Output the (X, Y) coordinate of the center of the cell containing the given text.  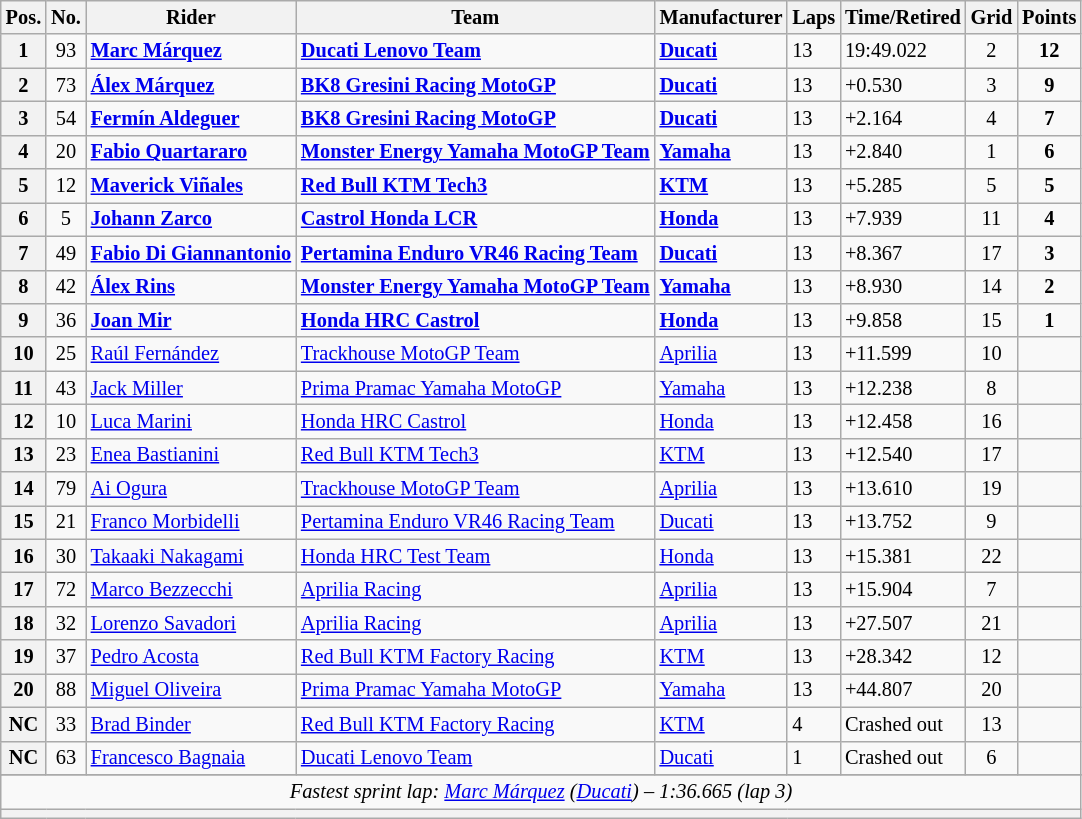
Honda HRC Test Team (476, 556)
+2.164 (903, 118)
+28.342 (903, 657)
88 (66, 690)
+9.858 (903, 320)
Fabio Quartararo (191, 152)
Marc Márquez (191, 51)
37 (66, 657)
19:49.022 (903, 51)
Johann Zarco (191, 219)
Fabio Di Giannantonio (191, 253)
72 (66, 589)
Brad Binder (191, 724)
42 (66, 287)
Points (1049, 17)
36 (66, 320)
Luca Marini (191, 421)
Jack Miller (191, 388)
43 (66, 388)
Takaaki Nakagami (191, 556)
32 (66, 623)
73 (66, 85)
+12.540 (903, 455)
Francesco Bagnaia (191, 758)
Grid (992, 17)
18 (24, 623)
93 (66, 51)
Castrol Honda LCR (476, 219)
Marco Bezzecchi (191, 589)
Enea Bastianini (191, 455)
79 (66, 489)
Joan Mir (191, 320)
+0.530 (903, 85)
Laps (814, 17)
30 (66, 556)
+44.807 (903, 690)
+15.381 (903, 556)
Rider (191, 17)
No. (66, 17)
+15.904 (903, 589)
Maverick Viñales (191, 186)
+8.367 (903, 253)
Fermín Aldeguer (191, 118)
23 (66, 455)
Lorenzo Savadori (191, 623)
Pos. (24, 17)
Pedro Acosta (191, 657)
+8.930 (903, 287)
+11.599 (903, 354)
+12.238 (903, 388)
+13.610 (903, 489)
Team (476, 17)
+27.507 (903, 623)
54 (66, 118)
Manufacturer (722, 17)
Miguel Oliveira (191, 690)
Álex Márquez (191, 85)
33 (66, 724)
25 (66, 354)
+5.285 (903, 186)
22 (992, 556)
Raúl Fernández (191, 354)
Álex Rins (191, 287)
Ai Ogura (191, 489)
Time/Retired (903, 17)
+13.752 (903, 522)
63 (66, 758)
+7.939 (903, 219)
+12.458 (903, 421)
+2.840 (903, 152)
49 (66, 253)
Fastest sprint lap: Marc Márquez (Ducati) – 1:36.665 (lap 3) (542, 791)
Franco Morbidelli (191, 522)
